Locate the cell with the specified text and output its [X, Y] center coordinate. 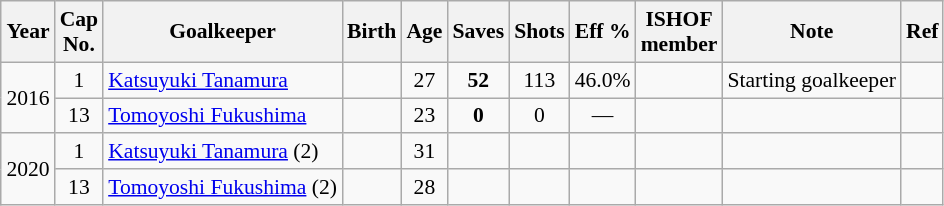
— [603, 116]
Age [424, 32]
Birth [372, 32]
Year [28, 32]
2016 [28, 98]
28 [424, 187]
2020 [28, 170]
46.0% [603, 80]
113 [540, 80]
Saves [478, 32]
23 [424, 116]
52 [478, 80]
Shots [540, 32]
Eff % [603, 32]
Tomoyoshi Fukushima [222, 116]
Ref [922, 32]
Goalkeeper [222, 32]
Note [812, 32]
Katsuyuki Tanamura [222, 80]
Starting goalkeeper [812, 80]
Katsuyuki Tanamura (2) [222, 152]
CapNo. [80, 32]
27 [424, 80]
ISHOFmember [680, 32]
31 [424, 152]
Tomoyoshi Fukushima (2) [222, 187]
